From the cell containing the given text, extract its center point as (X, Y) coordinate. 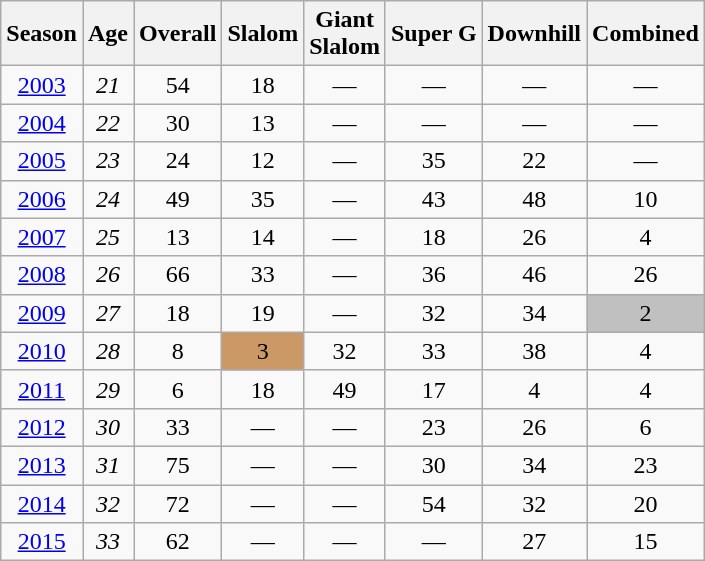
8 (178, 351)
2012 (42, 427)
2008 (42, 275)
62 (178, 542)
Slalom (263, 34)
2010 (42, 351)
31 (108, 465)
2013 (42, 465)
Season (42, 34)
2015 (42, 542)
2 (646, 313)
48 (534, 199)
2003 (42, 85)
38 (534, 351)
36 (434, 275)
3 (263, 351)
28 (108, 351)
Super G (434, 34)
2014 (42, 503)
2009 (42, 313)
17 (434, 389)
25 (108, 237)
GiantSlalom (345, 34)
75 (178, 465)
15 (646, 542)
43 (434, 199)
2004 (42, 123)
12 (263, 161)
2007 (42, 237)
20 (646, 503)
Overall (178, 34)
2006 (42, 199)
Downhill (534, 34)
2005 (42, 161)
46 (534, 275)
Age (108, 34)
29 (108, 389)
66 (178, 275)
Combined (646, 34)
72 (178, 503)
21 (108, 85)
2011 (42, 389)
19 (263, 313)
14 (263, 237)
10 (646, 199)
